Locate the cell with the specified text and output its [X, Y] center coordinate. 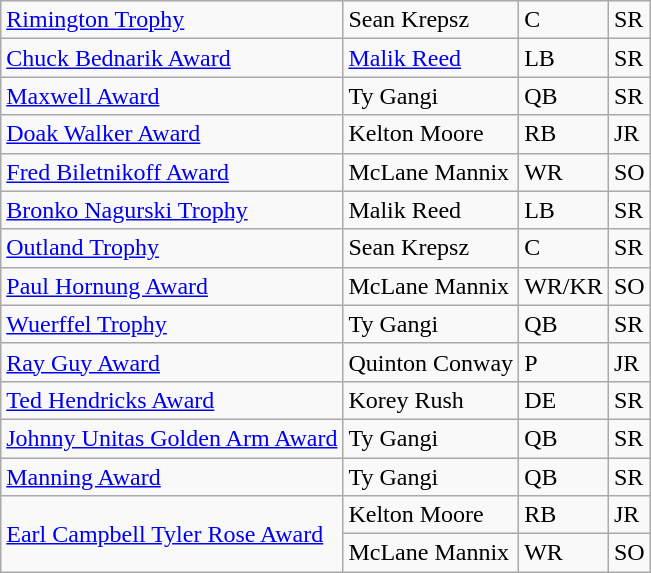
Paul Hornung Award [172, 286]
DE [564, 400]
Doak Walker Award [172, 134]
Wuerffel Trophy [172, 324]
Ted Hendricks Award [172, 400]
Johnny Unitas Golden Arm Award [172, 438]
Korey Rush [431, 400]
Chuck Bednarik Award [172, 58]
Fred Biletnikoff Award [172, 172]
Maxwell Award [172, 96]
Ray Guy Award [172, 362]
Outland Trophy [172, 248]
Quinton Conway [431, 362]
Manning Award [172, 477]
Rimington Trophy [172, 20]
Bronko Nagurski Trophy [172, 210]
Earl Campbell Tyler Rose Award [172, 534]
P [564, 362]
WR/KR [564, 286]
